Detect which cell encompasses the target text, then output its [x, y] center coordinate. 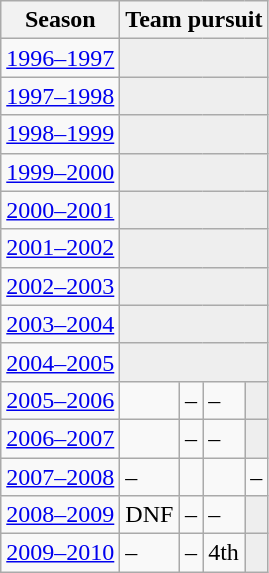
2000–2001 [60, 210]
1999–2000 [60, 172]
2009–2010 [60, 553]
2004–2005 [60, 362]
1998–1999 [60, 134]
2007–2008 [60, 477]
1997–1998 [60, 96]
2005–2006 [60, 400]
DNF [150, 515]
2008–2009 [60, 515]
Season [60, 20]
4th [224, 553]
2006–2007 [60, 438]
2003–2004 [60, 324]
1996–1997 [60, 58]
2002–2003 [60, 286]
2001–2002 [60, 248]
Team pursuit [194, 20]
